Pinpoint the cell where the given text exists, returning its [X, Y] midpoint coordinate. 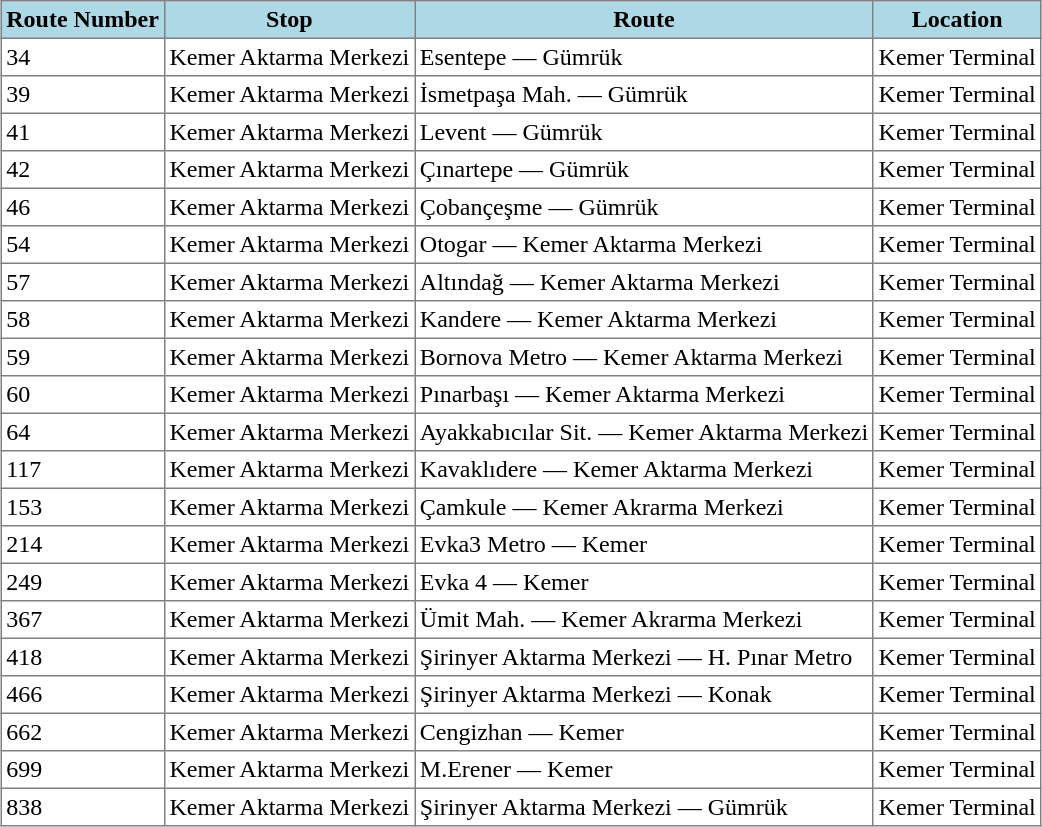
46 [82, 207]
214 [82, 545]
699 [82, 770]
Kavaklıdere — Kemer Aktarma Merkezi [644, 470]
838 [82, 807]
153 [82, 507]
Altındağ — Kemer Aktarma Merkezi [644, 282]
Esentepe — Gümrük [644, 57]
41 [82, 132]
Çamkule — Kemer Akrarma Merkezi [644, 507]
Şirinyer Aktarma Merkezi — H. Pınar Metro [644, 657]
59 [82, 357]
İsmetpaşa Mah. — Gümrük [644, 95]
57 [82, 282]
662 [82, 732]
Çınartepe — Gümrük [644, 170]
Çobançeşme — Gümrük [644, 207]
Evka 4 — Kemer [644, 582]
249 [82, 582]
418 [82, 657]
117 [82, 470]
Route Number [82, 20]
34 [82, 57]
39 [82, 95]
42 [82, 170]
Evka3 Metro — Kemer [644, 545]
54 [82, 245]
466 [82, 695]
Levent — Gümrük [644, 132]
Bornova Metro — Kemer Aktarma Merkezi [644, 357]
Ayakkabıcılar Sit. — Kemer Aktarma Merkezi [644, 432]
Pınarbaşı — Kemer Aktarma Merkezi [644, 395]
Location [957, 20]
Şirinyer Aktarma Merkezi — Konak [644, 695]
Route [644, 20]
60 [82, 395]
Cengizhan — Kemer [644, 732]
Kandere — Kemer Aktarma Merkezi [644, 320]
Otogar — Kemer Aktarma Merkezi [644, 245]
58 [82, 320]
Ümit Mah. — Kemer Akrarma Merkezi [644, 620]
M.Erener — Kemer [644, 770]
64 [82, 432]
Şirinyer Aktarma Merkezi — Gümrük [644, 807]
367 [82, 620]
Stop [289, 20]
